For the text-containing cell, return its midpoint in [x, y] coordinate format. 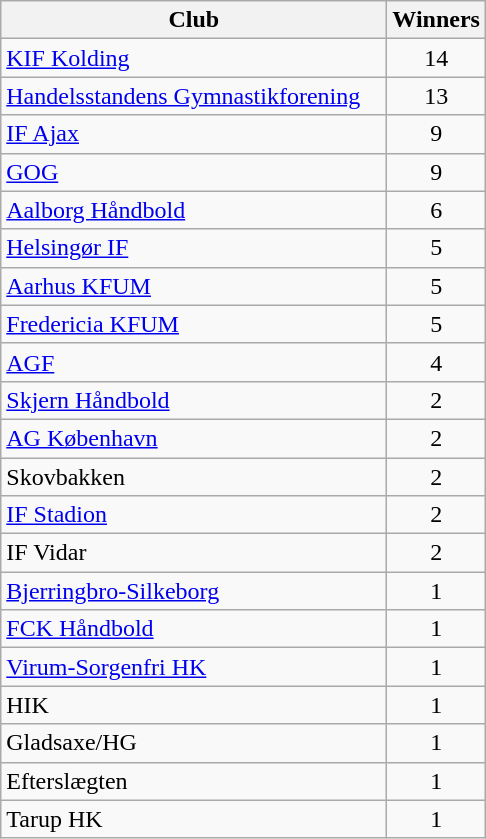
AG København [194, 438]
Fredericia KFUM [194, 324]
Tarup HK [194, 819]
Aalborg Håndbold [194, 210]
AGF [194, 362]
FCK Håndbold [194, 629]
13 [436, 96]
Helsingør IF [194, 248]
Club [194, 20]
14 [436, 58]
HIK [194, 705]
Gladsaxe/HG [194, 743]
Bjerringbro-Silkeborg [194, 591]
Virum-Sorgenfri HK [194, 667]
IF Vidar [194, 553]
IF Stadion [194, 515]
KIF Kolding [194, 58]
GOG [194, 172]
Efterslægten [194, 781]
Skjern Håndbold [194, 400]
4 [436, 362]
Skovbakken [194, 477]
IF Ajax [194, 134]
Aarhus KFUM [194, 286]
Handelsstandens Gymnastikforening [194, 96]
Winners [436, 20]
6 [436, 210]
